Return (X, Y) of the center of cell containing provided text 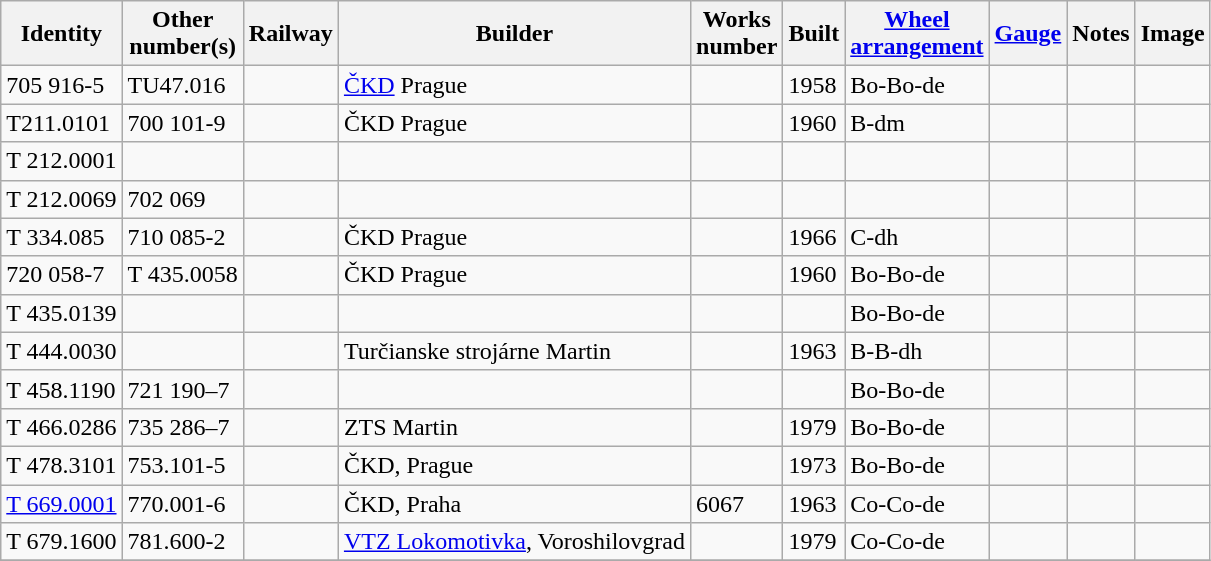
TU47.016 (182, 85)
Identity (62, 34)
ZTS Martin (514, 427)
T 435.0139 (62, 313)
T 478.3101 (62, 465)
Railway (290, 34)
T 334.085 (62, 237)
Gauge (1028, 34)
ČKD, Praha (514, 503)
1958 (814, 85)
B-dm (917, 123)
VTZ Lokomotivka, Voroshilovgrad (514, 542)
T 435.0058 (182, 275)
C-dh (917, 237)
720 058-7 (62, 275)
T 212.0069 (62, 199)
T 669.0001 (62, 503)
721 190–7 (182, 389)
Image (1172, 34)
1966 (814, 237)
T 458.1190 (62, 389)
T211.0101 (62, 123)
T 466.0286 (62, 427)
753.101-5 (182, 465)
Worksnumber (737, 34)
700 101-9 (182, 123)
770.001-6 (182, 503)
Othernumber(s) (182, 34)
T 444.0030 (62, 351)
B-B-dh (917, 351)
T 679.1600 (62, 542)
702 069 (182, 199)
Wheelarrange­ment (917, 34)
Turčianske strojárne Martin (514, 351)
T 212.0001 (62, 161)
710 085-2 (182, 237)
1973 (814, 465)
ČKD, Prague (514, 465)
781.600-2 (182, 542)
Builder (514, 34)
735 286–7 (182, 427)
Notes (1101, 34)
6067 (737, 503)
Built (814, 34)
705 916-5 (62, 85)
